Determine the (X, Y) coordinate at the center of the cell enclosing the given text.  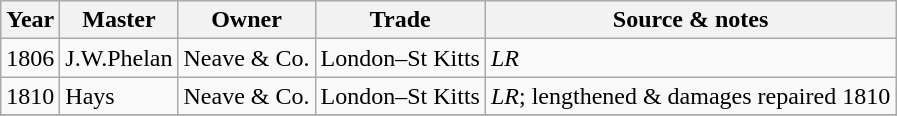
J.W.Phelan (119, 58)
Trade (400, 20)
Source & notes (690, 20)
Owner (246, 20)
LR (690, 58)
1806 (30, 58)
1810 (30, 96)
LR; lengthened & damages repaired 1810 (690, 96)
Hays (119, 96)
Master (119, 20)
Year (30, 20)
